Capture the cell that displays the provided text and extract its [X, Y] central coordinate. 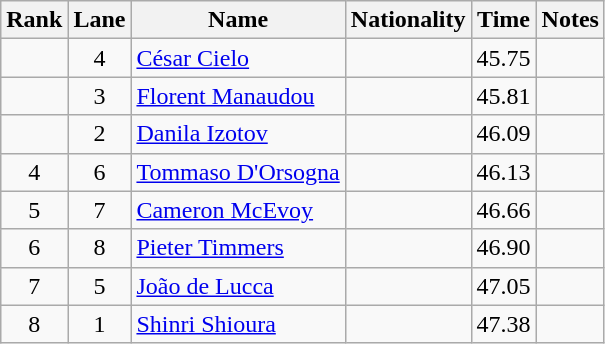
3 [100, 96]
Florent Manaudou [238, 96]
47.38 [504, 324]
Lane [100, 20]
Nationality [408, 20]
46.66 [504, 210]
46.09 [504, 134]
46.13 [504, 172]
Danila Izotov [238, 134]
Tommaso D'Orsogna [238, 172]
47.05 [504, 286]
Name [238, 20]
Rank [34, 20]
Time [504, 20]
João de Lucca [238, 286]
45.75 [504, 58]
2 [100, 134]
1 [100, 324]
César Cielo [238, 58]
Notes [570, 20]
Cameron McEvoy [238, 210]
45.81 [504, 96]
Pieter Timmers [238, 248]
Shinri Shioura [238, 324]
46.90 [504, 248]
